Scan for the cell matching the given text and deliver its [x, y] coordinate at center. 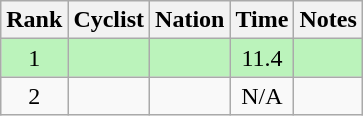
2 [34, 96]
Nation [190, 20]
Cyclist [109, 20]
11.4 [262, 58]
Time [262, 20]
1 [34, 58]
N/A [262, 96]
Notes [328, 20]
Rank [34, 20]
